From the cell containing the given text, extract its center point as [x, y] coordinate. 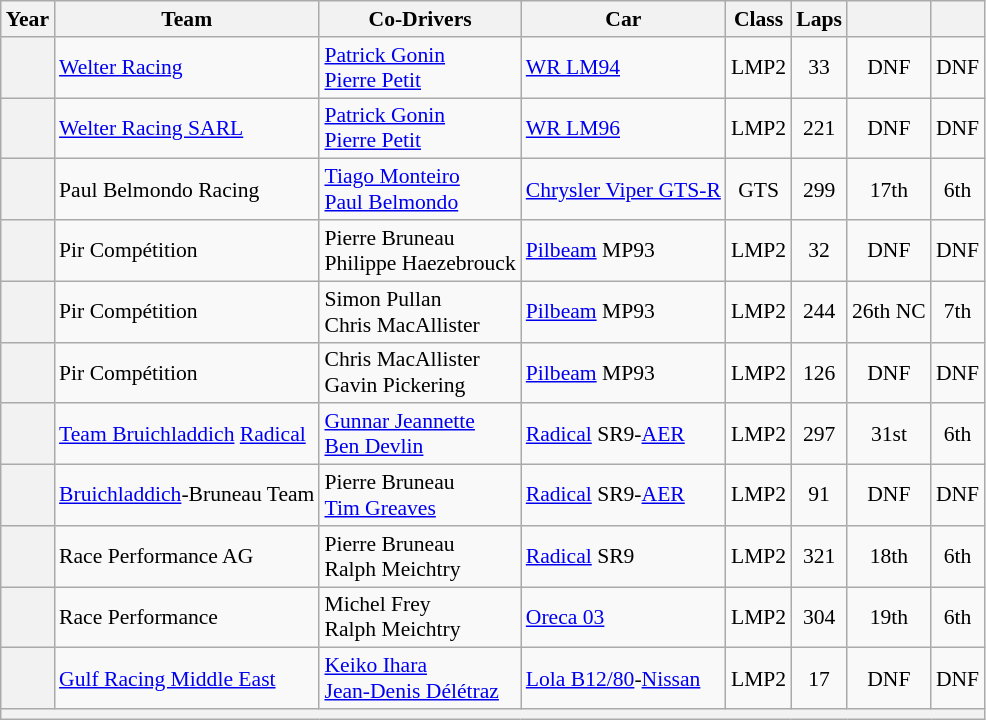
17th [889, 190]
Team Bruichladdich Radical [186, 434]
GTS [758, 190]
297 [819, 434]
Car [624, 19]
18th [889, 556]
Laps [819, 19]
17 [819, 678]
Paul Belmondo Racing [186, 190]
32 [819, 250]
Tiago Monteiro Paul Belmondo [420, 190]
Co-Drivers [420, 19]
Radical SR9 [624, 556]
19th [889, 618]
Year [28, 19]
Lola B12/80-Nissan [624, 678]
Race Performance [186, 618]
Oreca 03 [624, 618]
126 [819, 372]
WR LM96 [624, 128]
Simon Pullan Chris MacAllister [420, 312]
26th NC [889, 312]
Pierre Bruneau Ralph Meichtry [420, 556]
Welter Racing SARL [186, 128]
Race Performance AG [186, 556]
7th [958, 312]
221 [819, 128]
244 [819, 312]
Pierre Bruneau Tim Greaves [420, 496]
299 [819, 190]
Pierre Bruneau Philippe Haezebrouck [420, 250]
31st [889, 434]
Bruichladdich-Bruneau Team [186, 496]
91 [819, 496]
Welter Racing [186, 68]
Class [758, 19]
Chris MacAllister Gavin Pickering [420, 372]
Keiko Ihara Jean-Denis Délétraz [420, 678]
321 [819, 556]
33 [819, 68]
WR LM94 [624, 68]
Gunnar Jeannette Ben Devlin [420, 434]
304 [819, 618]
Michel Frey Ralph Meichtry [420, 618]
Team [186, 19]
Gulf Racing Middle East [186, 678]
Chrysler Viper GTS-R [624, 190]
